Output the [x, y] coordinate of the center of the cell containing the given text.  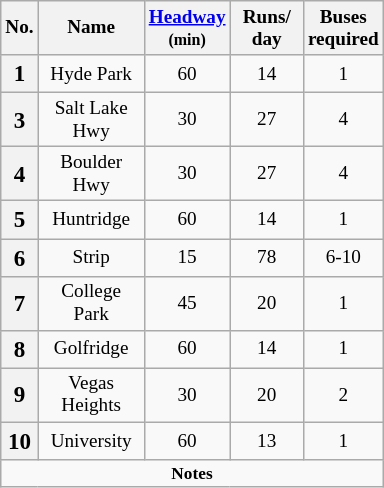
9 [20, 395]
Hyde Park [91, 74]
6 [20, 257]
Huntridge [91, 220]
6-10 [343, 257]
10 [20, 441]
2 [343, 395]
78 [266, 257]
8 [20, 349]
Boulder Hwy [91, 174]
Headway(min) [187, 28]
45 [187, 303]
Runs/ day [266, 28]
15 [187, 257]
No. [20, 28]
5 [20, 220]
3 [20, 119]
Vegas Heights [91, 395]
Busesrequired [343, 28]
13 [266, 441]
University [91, 441]
Strip [91, 257]
Salt Lake Hwy [91, 119]
Name [91, 28]
College Park [91, 303]
Notes [192, 473]
7 [20, 303]
Golfridge [91, 349]
